Pinpoint the cell where the given text exists, returning its (X, Y) midpoint coordinate. 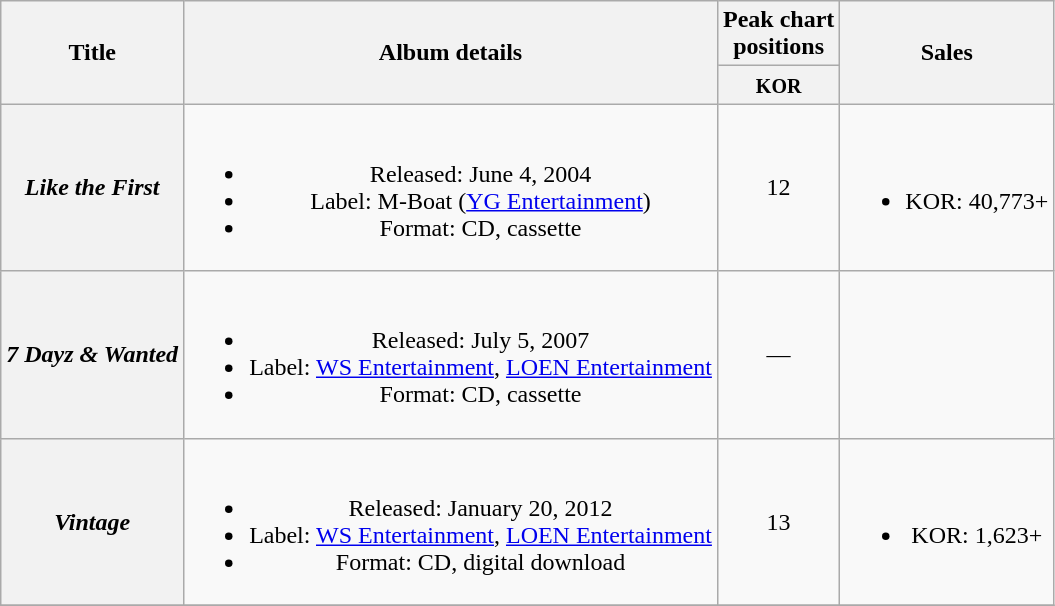
— (778, 354)
12 (778, 188)
Released: June 4, 2004Label: M-Boat (YG Entertainment)Format: CD, cassette (451, 188)
Album details (451, 52)
Released: July 5, 2007Label: WS Entertainment, LOEN EntertainmentFormat: CD, cassette (451, 354)
Like the First (92, 188)
Peak chartpositions (778, 34)
Released: January 20, 2012Label: WS Entertainment, LOEN EntertainmentFormat: CD, digital download (451, 522)
KOR (778, 85)
13 (778, 522)
Title (92, 52)
KOR: 1,623+ (947, 522)
Vintage (92, 522)
7 Dayz & Wanted (92, 354)
Sales (947, 52)
KOR: 40,773+ (947, 188)
